Locate the cell with the specified text and output its [x, y] center coordinate. 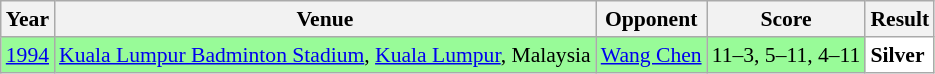
Wang Chen [652, 55]
1994 [28, 55]
Venue [325, 19]
Silver [900, 55]
Year [28, 19]
Result [900, 19]
Kuala Lumpur Badminton Stadium, Kuala Lumpur, Malaysia [325, 55]
Score [786, 19]
11–3, 5–11, 4–11 [786, 55]
Opponent [652, 19]
